Capture the cell that displays the provided text and extract its [x, y] central coordinate. 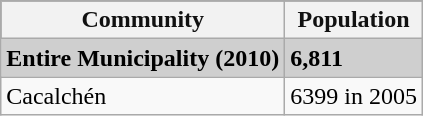
Community [143, 20]
Population [354, 20]
6399 in 2005 [354, 96]
Cacalchén [143, 96]
Entire Municipality (2010) [143, 58]
6,811 [354, 58]
